Scan for the cell matching the given text and deliver its (x, y) coordinate at center. 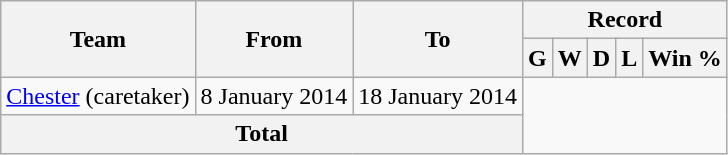
Team (98, 39)
From (274, 39)
18 January 2014 (438, 96)
Chester (caretaker) (98, 96)
Record (624, 20)
L (630, 58)
Total (262, 134)
8 January 2014 (274, 96)
D (601, 58)
W (570, 58)
To (438, 39)
Win % (686, 58)
G (537, 58)
